Pinpoint the cell where the given text exists, returning its (x, y) midpoint coordinate. 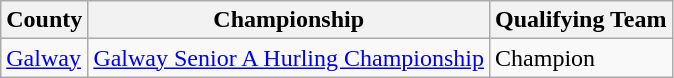
Championship (289, 20)
Champion (581, 58)
County (44, 20)
Galway (44, 58)
Galway Senior A Hurling Championship (289, 58)
Qualifying Team (581, 20)
